Search for the cell housing the specified text and yield its (x, y) center coordinate. 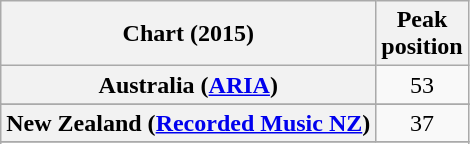
53 (422, 85)
37 (422, 123)
Chart (2015) (188, 34)
New Zealand (Recorded Music NZ) (188, 123)
Peakposition (422, 34)
Australia (ARIA) (188, 85)
